Pinpoint the cell where the given text exists, returning its (X, Y) midpoint coordinate. 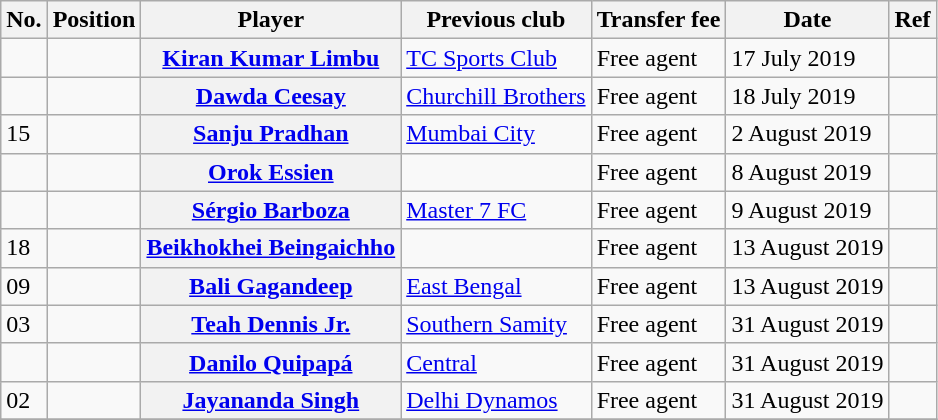
East Bengal (496, 286)
Kiran Kumar Limbu (271, 58)
Dawda Ceesay (271, 96)
Master 7 FC (496, 210)
2 August 2019 (808, 134)
Central (496, 362)
8 August 2019 (808, 172)
Date (808, 20)
Position (94, 20)
Beikhokhei Beingaichho (271, 248)
TC Sports Club (496, 58)
Previous club (496, 20)
Delhi Dynamos (496, 400)
Sanju Pradhan (271, 134)
15 (24, 134)
03 (24, 324)
No. (24, 20)
Ref (912, 20)
02 (24, 400)
Danilo Quipapá (271, 362)
Player (271, 20)
Jayananda Singh (271, 400)
18 (24, 248)
Southern Samity (496, 324)
Transfer fee (658, 20)
Churchill Brothers (496, 96)
9 August 2019 (808, 210)
Mumbai City (496, 134)
Bali Gagandeep (271, 286)
Sérgio Barboza (271, 210)
18 July 2019 (808, 96)
Teah Dennis Jr. (271, 324)
Orok Essien (271, 172)
09 (24, 286)
17 July 2019 (808, 58)
